Locate the cell with the specified text and output its [X, Y] center coordinate. 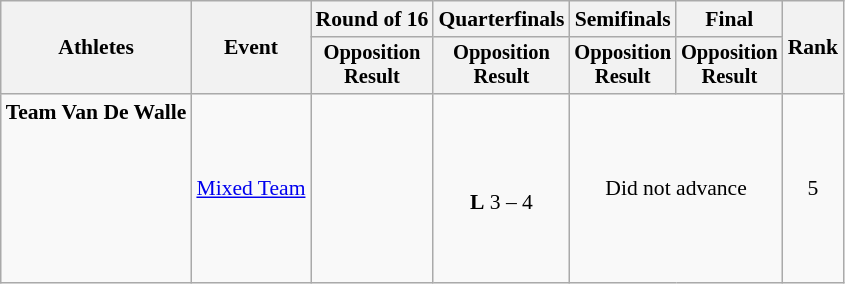
Team Van De Walle [96, 188]
Event [250, 48]
Semifinals [622, 19]
Mixed Team [250, 188]
Did not advance [676, 188]
5 [814, 188]
Rank [814, 48]
Round of 16 [372, 19]
L 3 – 4 [501, 188]
Quarterfinals [501, 19]
Athletes [96, 48]
Final [730, 19]
